Capture the cell that displays the provided text and extract its (X, Y) central coordinate. 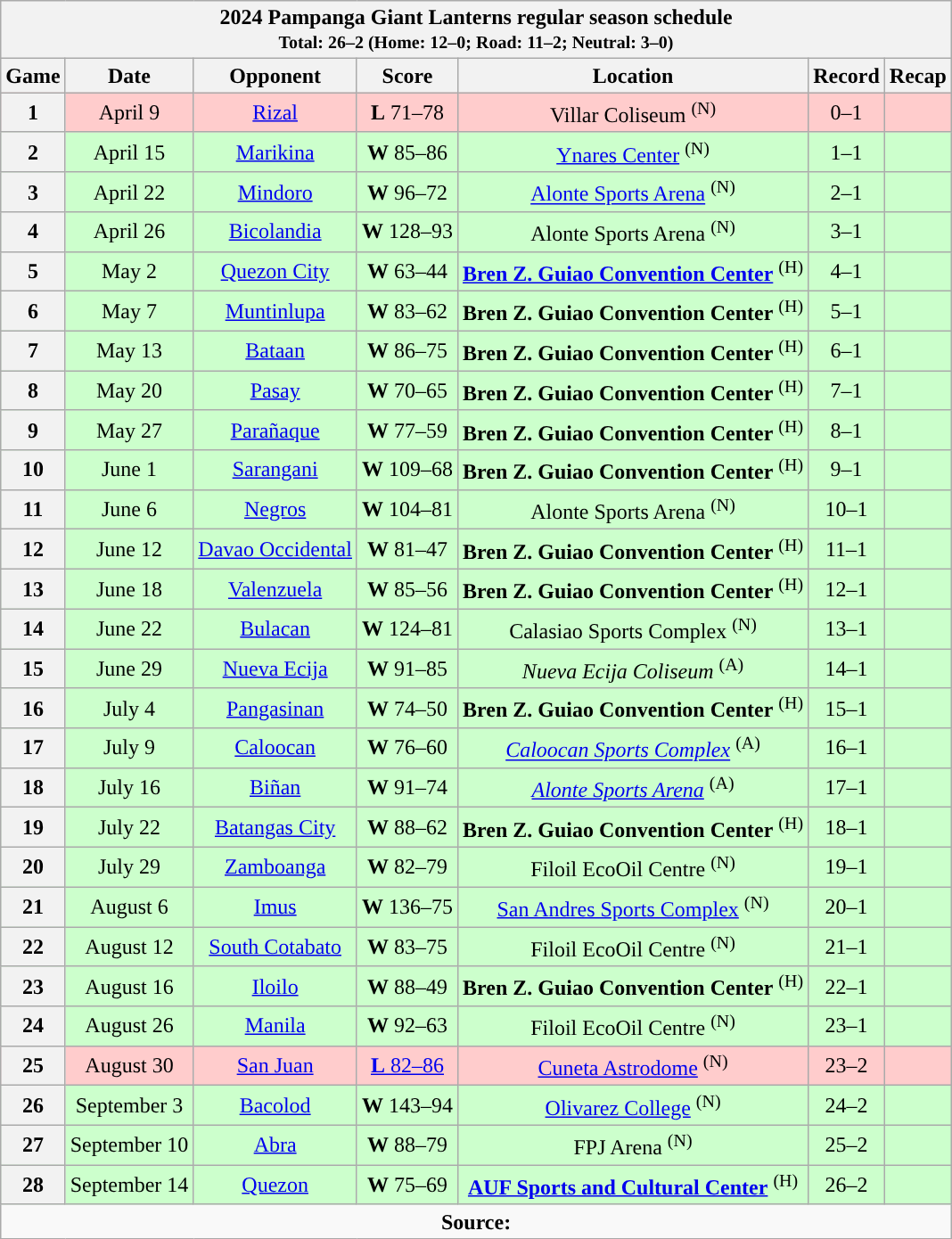
FPJ Arena (N) (633, 1145)
W 63–44 (406, 271)
W 76–60 (406, 749)
6 (33, 312)
W 109–68 (406, 471)
4 (33, 232)
11 (33, 510)
W 70–65 (406, 390)
16 (33, 708)
13 (33, 590)
May 20 (129, 390)
Batangas City (275, 827)
Game (33, 76)
3 (33, 193)
September 10 (129, 1145)
22–1 (847, 986)
Bicolandia (275, 232)
Alonte Sports Arena (A) (633, 788)
W 74–50 (406, 708)
June 22 (129, 629)
Bacolod (275, 1105)
Recap (918, 76)
Quezon (275, 1186)
May 27 (129, 430)
W 124–81 (406, 629)
Sarangani (275, 471)
W 83–75 (406, 947)
San Andres Sports Complex (N) (633, 907)
Parañaque (275, 430)
W 128–93 (406, 232)
1 (33, 112)
8–1 (847, 430)
April 22 (129, 193)
W 91–85 (406, 669)
September 14 (129, 1186)
June 29 (129, 669)
August 16 (129, 986)
July 22 (129, 827)
9–1 (847, 471)
July 29 (129, 866)
Record (847, 76)
Date (129, 76)
11–1 (847, 549)
24–2 (847, 1105)
21–1 (847, 947)
24 (33, 1027)
27 (33, 1145)
25 (33, 1066)
Caloocan Sports Complex (A) (633, 749)
19–1 (847, 866)
W 91–74 (406, 788)
Olivarez College (N) (633, 1105)
April 9 (129, 112)
July 16 (129, 788)
22 (33, 947)
17 (33, 749)
8 (33, 390)
18 (33, 788)
L 82–86 (406, 1066)
23 (33, 986)
1–1 (847, 152)
5–1 (847, 312)
Imus (275, 907)
Davao Occidental (275, 549)
Pangasinan (275, 708)
South Cotabato (275, 947)
Location (633, 76)
10 (33, 471)
W 82–79 (406, 866)
7–1 (847, 390)
2–1 (847, 193)
2024 Pampanga Giant Lanterns regular season schedule Total: 26–2 (Home: 12–0; Road: 11–2; Neutral: 3–0) (476, 30)
Villar Coliseum (N) (633, 112)
4–1 (847, 271)
Biñan (275, 788)
AUF Sports and Cultural Center (H) (633, 1186)
June 1 (129, 471)
Cuneta Astrodome (N) (633, 1066)
14 (33, 629)
Bulacan (275, 629)
Ynares Center (N) (633, 152)
W 81–47 (406, 549)
20 (33, 866)
W 85–86 (406, 152)
June 18 (129, 590)
15–1 (847, 708)
Nueva Ecija Coliseum (A) (633, 669)
W 83–62 (406, 312)
Quezon City (275, 271)
9 (33, 430)
12 (33, 549)
May 13 (129, 351)
April 26 (129, 232)
2 (33, 152)
Mindoro (275, 193)
Muntinlupa (275, 312)
23–2 (847, 1066)
W 143–94 (406, 1105)
21 (33, 907)
Opponent (275, 76)
W 85–56 (406, 590)
Valenzuela (275, 590)
W 86–75 (406, 351)
May 7 (129, 312)
W 92–63 (406, 1027)
Calasiao Sports Complex (N) (633, 629)
15 (33, 669)
26 (33, 1105)
May 2 (129, 271)
August 6 (129, 907)
14–1 (847, 669)
W 88–79 (406, 1145)
Nueva Ecija (275, 669)
Negros (275, 510)
3–1 (847, 232)
7 (33, 351)
Marikina (275, 152)
July 9 (129, 749)
Source: (476, 1221)
6–1 (847, 351)
Caloocan (275, 749)
W 96–72 (406, 193)
Zamboanga (275, 866)
0–1 (847, 112)
5 (33, 271)
September 3 (129, 1105)
August 26 (129, 1027)
W 77–59 (406, 430)
W 88–49 (406, 986)
June 6 (129, 510)
L 71–78 (406, 112)
W 136–75 (406, 907)
July 4 (129, 708)
April 15 (129, 152)
August 30 (129, 1066)
August 12 (129, 947)
W 88–62 (406, 827)
Bataan (275, 351)
W 104–81 (406, 510)
San Juan (275, 1066)
Iloilo (275, 986)
June 12 (129, 549)
17–1 (847, 788)
25–2 (847, 1145)
Pasay (275, 390)
23–1 (847, 1027)
16–1 (847, 749)
W 75–69 (406, 1186)
28 (33, 1186)
20–1 (847, 907)
10–1 (847, 510)
26–2 (847, 1186)
19 (33, 827)
Manila (275, 1027)
Abra (275, 1145)
18–1 (847, 827)
Rizal (275, 112)
Score (406, 76)
12–1 (847, 590)
13–1 (847, 629)
